Output the [X, Y] coordinate of the center of the cell containing the given text.  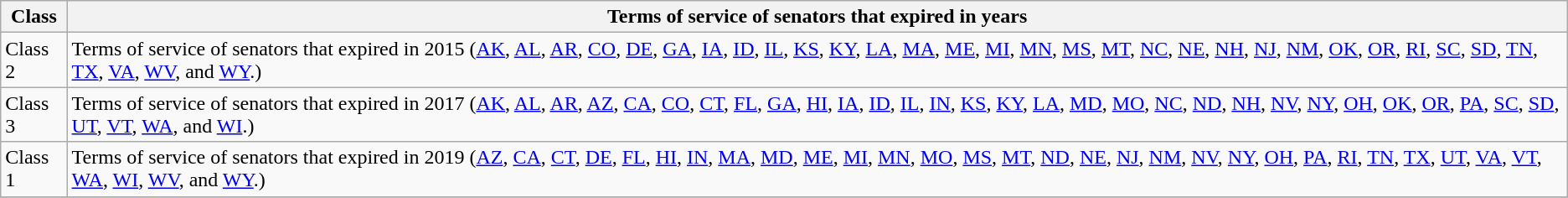
Terms of service of senators that expired in years [818, 17]
Class 2 [34, 60]
Class [34, 17]
Class 3 [34, 114]
Class 1 [34, 169]
